Pinpoint the cell where the given text exists, returning its (X, Y) midpoint coordinate. 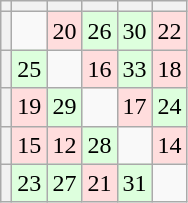
12 (64, 145)
24 (170, 107)
25 (30, 69)
27 (64, 183)
15 (30, 145)
29 (64, 107)
33 (134, 69)
16 (100, 69)
23 (30, 183)
22 (170, 31)
21 (100, 183)
20 (64, 31)
26 (100, 31)
30 (134, 31)
31 (134, 183)
28 (100, 145)
14 (170, 145)
17 (134, 107)
19 (30, 107)
18 (170, 69)
